Determine the (x, y) coordinate at the center of the cell enclosing the given text.  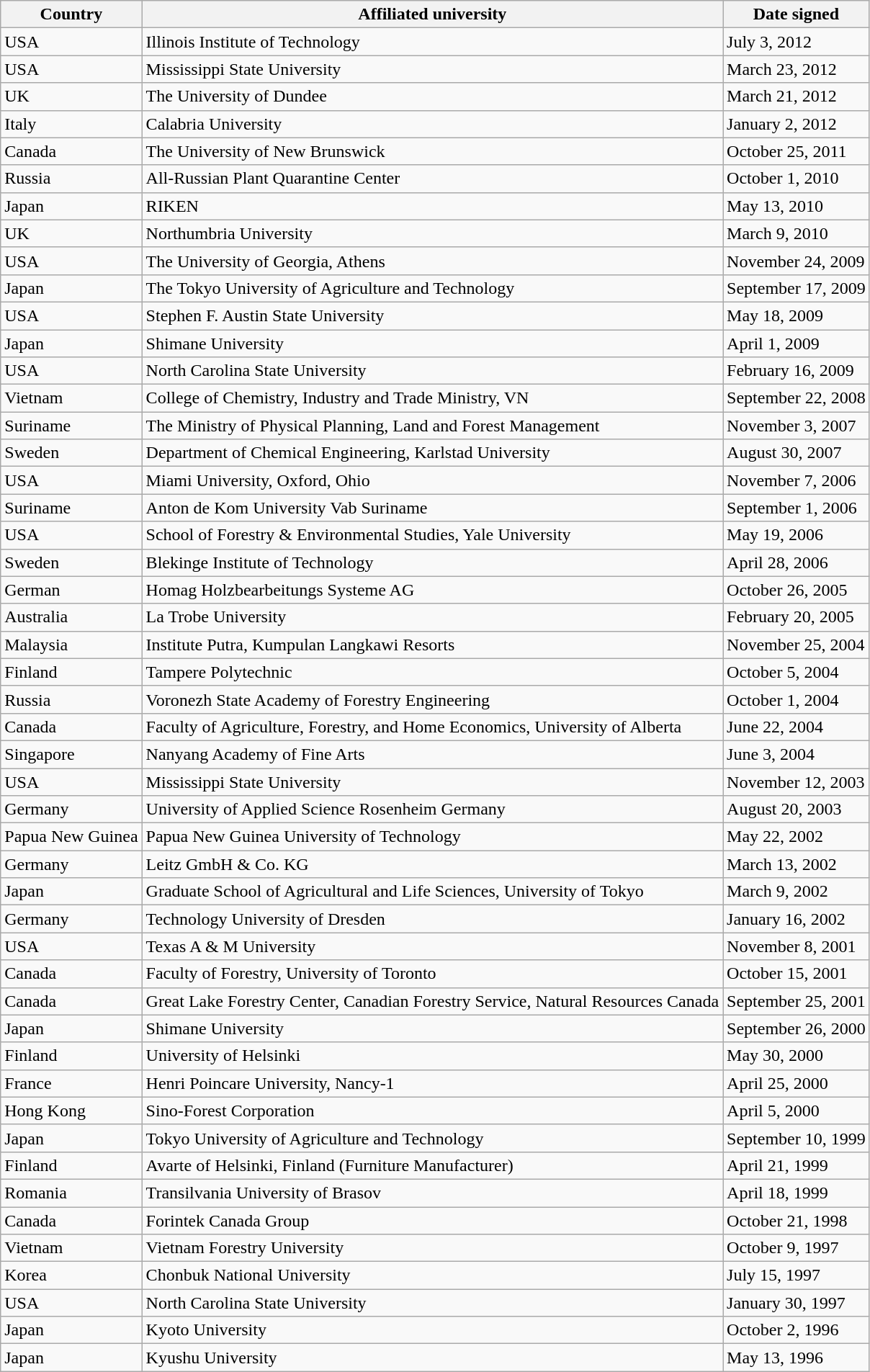
September 22, 2008 (797, 398)
Texas A & M University (432, 946)
Nanyang Academy of Fine Arts (432, 754)
School of Forestry & Environmental Studies, Yale University (432, 535)
October 26, 2005 (797, 590)
August 30, 2007 (797, 453)
The University of New Brunswick (432, 151)
April 25, 2000 (797, 1083)
October 15, 2001 (797, 974)
Calabria University (432, 124)
November 8, 2001 (797, 946)
Romania (71, 1193)
Malaysia (71, 645)
September 1, 2006 (797, 508)
Graduate School of Agricultural and Life Sciences, University of Tokyo (432, 892)
April 21, 1999 (797, 1165)
France (71, 1083)
October 9, 1997 (797, 1248)
Singapore (71, 754)
Italy (71, 124)
October 1, 2010 (797, 179)
Blekinge Institute of Technology (432, 562)
January 30, 1997 (797, 1303)
University of Helsinki (432, 1056)
January 16, 2002 (797, 919)
German (71, 590)
March 9, 2002 (797, 892)
The Ministry of Physical Planning, Land and Forest Management (432, 426)
College of Chemistry, Industry and Trade Ministry, VN (432, 398)
Tokyo University of Agriculture and Technology (432, 1138)
The Tokyo University of Agriculture and Technology (432, 288)
April 5, 2000 (797, 1111)
November 25, 2004 (797, 645)
Illinois Institute of Technology (432, 42)
Chonbuk National University (432, 1275)
October 1, 2004 (797, 699)
Voronezh State Academy of Forestry Engineering (432, 699)
April 1, 2009 (797, 344)
October 21, 1998 (797, 1221)
Date signed (797, 14)
Great Lake Forestry Center, Canadian Forestry Service, Natural Resources Canada (432, 1001)
Hong Kong (71, 1111)
The University of Dundee (432, 97)
November 7, 2006 (797, 480)
Faculty of Agriculture, Forestry, and Home Economics, University of Alberta (432, 727)
Kyushu University (432, 1358)
May 19, 2006 (797, 535)
February 20, 2005 (797, 617)
September 17, 2009 (797, 288)
Affiliated university (432, 14)
March 13, 2002 (797, 864)
Homag Holzbearbeitungs Systeme AG (432, 590)
May 30, 2000 (797, 1056)
November 12, 2003 (797, 781)
University of Applied Science Rosenheim Germany (432, 810)
October 5, 2004 (797, 672)
May 13, 2010 (797, 206)
Forintek Canada Group (432, 1221)
Henri Poincare University, Nancy-1 (432, 1083)
Institute Putra, Kumpulan Langkawi Resorts (432, 645)
November 3, 2007 (797, 426)
May 13, 1996 (797, 1358)
September 10, 1999 (797, 1138)
Anton de Kom University Vab Suriname (432, 508)
Miami University, Oxford, Ohio (432, 480)
Northumbria University (432, 233)
June 3, 2004 (797, 754)
RIKEN (432, 206)
Papua New Guinea University of Technology (432, 837)
Department of Chemical Engineering, Karlstad University (432, 453)
March 9, 2010 (797, 233)
Avarte of Helsinki, Finland (Furniture Manufacturer) (432, 1165)
Technology University of Dresden (432, 919)
August 20, 2003 (797, 810)
Transilvania University of Brasov (432, 1193)
Leitz GmbH & Co. KG (432, 864)
Tampere Polytechnic (432, 672)
March 23, 2012 (797, 69)
July 15, 1997 (797, 1275)
Papua New Guinea (71, 837)
November 24, 2009 (797, 261)
May 18, 2009 (797, 315)
February 16, 2009 (797, 371)
October 25, 2011 (797, 151)
October 2, 1996 (797, 1330)
September 26, 2000 (797, 1028)
Kyoto University (432, 1330)
Australia (71, 617)
March 21, 2012 (797, 97)
Korea (71, 1275)
April 18, 1999 (797, 1193)
May 22, 2002 (797, 837)
Country (71, 14)
June 22, 2004 (797, 727)
Faculty of Forestry, University of Toronto (432, 974)
La Trobe University (432, 617)
July 3, 2012 (797, 42)
Stephen F. Austin State University (432, 315)
September 25, 2001 (797, 1001)
The University of Georgia, Athens (432, 261)
January 2, 2012 (797, 124)
Sino-Forest Corporation (432, 1111)
All-Russian Plant Quarantine Center (432, 179)
April 28, 2006 (797, 562)
Vietnam Forestry University (432, 1248)
